Locate the cell with the specified text and output its [x, y] center coordinate. 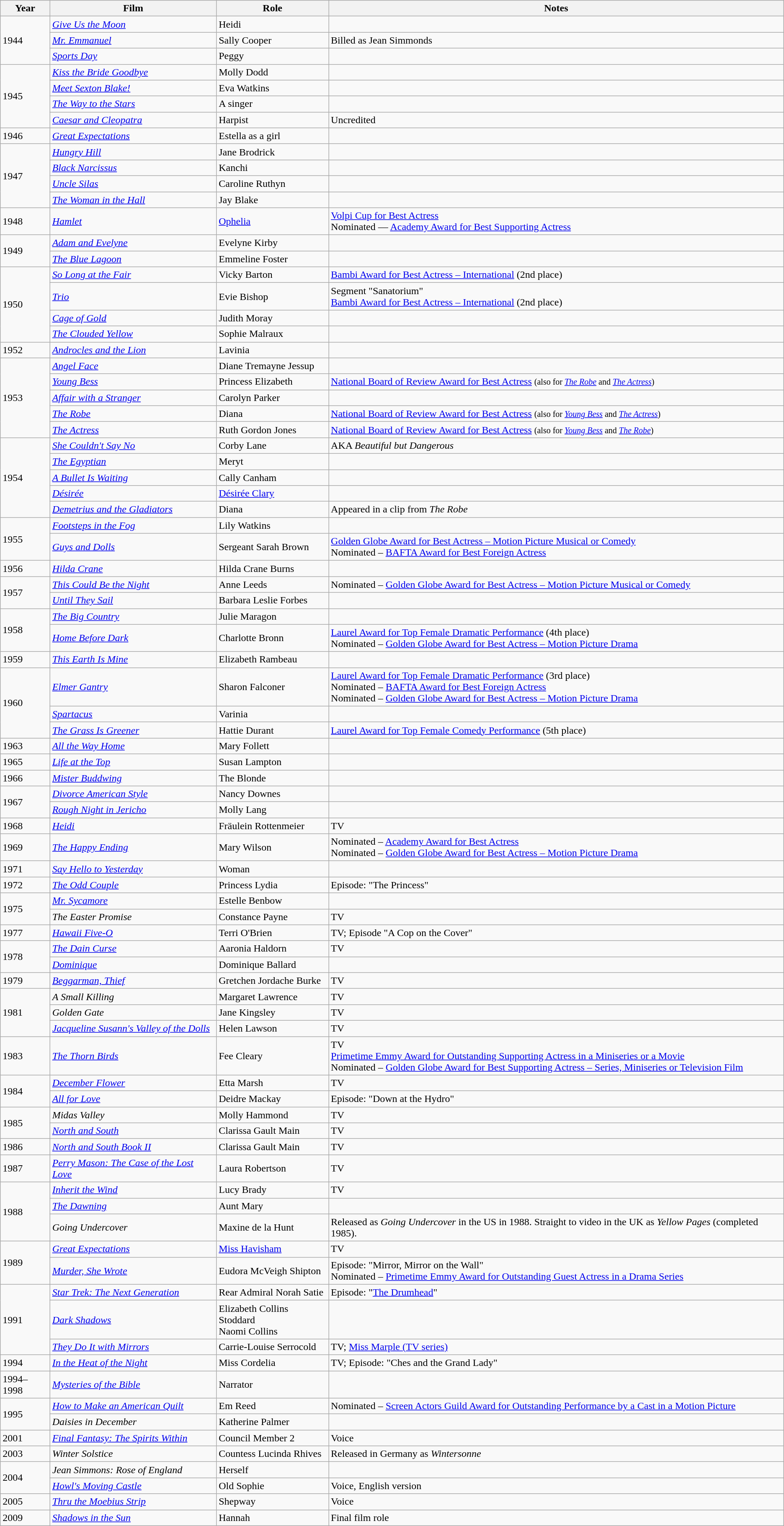
Final Fantasy: The Spirits Within [133, 1438]
1981 [25, 1012]
The Happy Ending [133, 847]
1995 [25, 1414]
In the Heat of the Night [133, 1363]
Inherit the Wind [133, 1190]
Golden Gate [133, 1012]
Life at the Top [133, 762]
1994 [25, 1363]
Give Us the Moon [133, 24]
Peggy [273, 56]
1957 [25, 592]
Emmeline Foster [273, 259]
Daisies in December [133, 1422]
Jacqueline Susann's Valley of the Dolls [133, 1028]
Lily Watkins [273, 525]
Carolyn Parker [273, 398]
Vicky Barton [273, 275]
Bambi Award for Best Actress – International (2nd place) [556, 275]
Meet Sexton Blake! [133, 88]
Black Narcissus [133, 168]
Kiss the Bride Goodbye [133, 72]
2004 [25, 1478]
Hannah [273, 1518]
1952 [25, 350]
Mysteries of the Bible [133, 1384]
1988 [25, 1212]
Judith Moray [273, 318]
December Flower [133, 1083]
Role [273, 8]
Uncle Silas [133, 184]
1985 [25, 1123]
Old Sophie [273, 1486]
2005 [25, 1502]
The Actress [133, 429]
The Egyptian [133, 461]
Deidre Mackay [273, 1099]
She Couldn't Say No [133, 445]
1987 [25, 1168]
Jane Kingsley [273, 1012]
Nancy Downes [273, 794]
Elmer Gantry [133, 687]
Dominique [133, 965]
Divorce American Style [133, 794]
2009 [25, 1518]
Shadows in the Sun [133, 1518]
Estelle Benbow [273, 901]
Fräulein Rottenmeier [273, 826]
TV; Miss Marple (TV series) [556, 1347]
They Do It with Mirrors [133, 1347]
1984 [25, 1091]
Margaret Lawrence [273, 996]
Midas Valley [133, 1115]
Mary Wilson [273, 847]
Segment "Sanatorium"Bambi Award for Best Actress – International (2nd place) [556, 297]
Howl's Moving Castle [133, 1486]
Dark Shadows [133, 1319]
Adam and Evelyne [133, 243]
Episode: "Down at the Hydro" [556, 1099]
A singer [273, 104]
The Odd Couple [133, 885]
Say Hello to Yesterday [133, 869]
Murder, She Wrote [133, 1270]
1969 [25, 847]
1971 [25, 869]
Ophelia [273, 221]
Home Before Dark [133, 638]
Perry Mason: The Case of the Lost Love [133, 1168]
Laurel Award for Top Female Comedy Performance (5th place) [556, 730]
The Blonde [273, 778]
Year [25, 8]
AKA Beautiful but Dangerous [556, 445]
So Long at the Fair [133, 275]
Fee Cleary [273, 1056]
Released in Germany as Wintersonne [556, 1454]
Golden Globe Award for Best Actress – Motion Picture Musical or ComedyNominated – BAFTA Award for Best Foreign Actress [556, 547]
Nominated – Academy Award for Best ActressNominated – Golden Globe Award for Best Actress – Motion Picture Drama [556, 847]
1945 [25, 96]
Mister Buddwing [133, 778]
1989 [25, 1263]
1956 [25, 569]
Susan Lampton [273, 762]
Lucy Brady [273, 1190]
National Board of Review Award for Best Actress (also for The Robe and The Actress) [556, 382]
All for Love [133, 1099]
Hungry Hill [133, 152]
1983 [25, 1056]
Final film role [556, 1518]
2003 [25, 1454]
Episode: "The Drumhead" [556, 1292]
Corby Lane [273, 445]
Charlotte Bronn [273, 638]
The Thorn Birds [133, 1056]
1986 [25, 1147]
Sally Cooper [273, 40]
Mr. Emmanuel [133, 40]
Nominated – Screen Actors Guild Award for Outstanding Performance by a Cast in a Motion Picture [556, 1406]
Helen Lawson [273, 1028]
National Board of Review Award for Best Actress (also for Young Bess and The Actress) [556, 414]
1960 [25, 703]
Molly Dodd [273, 72]
1965 [25, 762]
The Clouded Yellow [133, 334]
Sophie Malraux [273, 334]
Mary Follett [273, 746]
Etta Marsh [273, 1083]
1947 [25, 176]
Miss Cordelia [273, 1363]
Jean Simmons: Rose of England [133, 1470]
Rough Night in Jericho [133, 810]
Jane Brodrick [273, 152]
Hilda Crane [133, 569]
Barbara Leslie Forbes [273, 600]
Anne Leeds [273, 585]
The Easter Promise [133, 917]
Evelyne Kirby [273, 243]
Miss Havisham [273, 1249]
Cally Canham [273, 477]
Until They Sail [133, 600]
Lavinia [273, 350]
A Small Killing [133, 996]
Mr. Sycamore [133, 901]
Princess Elizabeth [273, 382]
1958 [25, 630]
Constance Payne [273, 917]
How to Make an American Quilt [133, 1406]
Episode: "The Princess" [556, 885]
1949 [25, 251]
1944 [25, 40]
The Dain Curse [133, 949]
The Dawning [133, 1206]
Caesar and Cleopatra [133, 120]
Affair with a Stranger [133, 398]
2001 [25, 1438]
Film [133, 8]
Spartacus [133, 714]
Em Reed [273, 1406]
Rear Admiral Norah Satie [273, 1292]
North and South [133, 1131]
Herself [273, 1470]
Voice, English version [556, 1486]
Guys and Dolls [133, 547]
Cage of Gold [133, 318]
Elizabeth Collins StoddardNaomi Collins [273, 1319]
1966 [25, 778]
Désirée [133, 494]
1963 [25, 746]
Kanchi [273, 168]
Hattie Durant [273, 730]
Elizabeth Rambeau [273, 660]
Molly Hammond [273, 1115]
Varinia [273, 714]
Hilda Crane Burns [273, 569]
Nominated – Golden Globe Award for Best Actress – Motion Picture Musical or Comedy [556, 585]
Molly Lang [273, 810]
1967 [25, 802]
The Woman in the Hall [133, 200]
Sergeant Sarah Brown [273, 547]
The Blue Lagoon [133, 259]
1978 [25, 957]
Diane Tremayne Jessup [273, 366]
Uncredited [556, 120]
Woman [273, 869]
Harpist [273, 120]
Laura Robertson [273, 1168]
Laurel Award for Top Female Dramatic Performance (4th place)Nominated – Golden Globe Award for Best Actress – Motion Picture Drama [556, 638]
Caroline Ruthyn [273, 184]
Hawaii Five-O [133, 933]
The Robe [133, 414]
Billed as Jean Simmonds [556, 40]
Hamlet [133, 221]
Sports Day [133, 56]
Beggarman, Thief [133, 980]
Going Undercover [133, 1228]
Notes [556, 8]
Gretchen Jordache Burke [273, 980]
All the Way Home [133, 746]
TV; Episode: "Ches and the Grand Lady" [556, 1363]
Shepway [273, 1502]
A Bullet Is Waiting [133, 477]
1950 [25, 304]
National Board of Review Award for Best Actress (also for Young Bess and The Robe) [556, 429]
1948 [25, 221]
Androcles and the Lion [133, 350]
Episode: "Mirror, Mirror on the Wall"Nominated – Primetime Emmy Award for Outstanding Guest Actress in a Drama Series [556, 1270]
Appeared in a clip from The Robe [556, 510]
The Way to the Stars [133, 104]
Angel Face [133, 366]
1954 [25, 477]
Council Member 2 [273, 1438]
Aunt Mary [273, 1206]
Released as Going Undercover in the US in 1988. Straight to video in the UK as Yellow Pages (completed 1985). [556, 1228]
This Could Be the Night [133, 585]
Eva Watkins [273, 88]
1975 [25, 909]
Carrie-Louise Serrocold [273, 1347]
1959 [25, 660]
Julie Maragon [273, 616]
Aaronia Haldorn [273, 949]
North and South Book II [133, 1147]
Star Trek: The Next Generation [133, 1292]
Estella as a girl [273, 136]
Sharon Falconer [273, 687]
This Earth Is Mine [133, 660]
Trio [133, 297]
Jay Blake [273, 200]
Footsteps in the Fog [133, 525]
1953 [25, 398]
1991 [25, 1319]
Young Bess [133, 382]
Evie Bishop [273, 297]
Katherine Palmer [273, 1422]
1977 [25, 933]
The Big Country [133, 616]
Eudora McVeigh Shipton [273, 1270]
The Grass Is Greener [133, 730]
1946 [25, 136]
1968 [25, 826]
Désirée Clary [273, 494]
1955 [25, 539]
1994–1998 [25, 1384]
Demetrius and the Gladiators [133, 510]
Winter Solstice [133, 1454]
Countess Lucinda Rhives [273, 1454]
1972 [25, 885]
Dominique Ballard [273, 965]
Princess Lydia [273, 885]
Thru the Moebius Strip [133, 1502]
Volpi Cup for Best ActressNominated — Academy Award for Best Supporting Actress [556, 221]
Meryt [273, 461]
Maxine de la Hunt [273, 1228]
Terri O'Brien [273, 933]
TV; Episode "A Cop on the Cover" [556, 933]
Ruth Gordon Jones [273, 429]
Narrator [273, 1384]
1979 [25, 980]
